Extract the [X, Y] coordinate from the center of the cell holding the provided text.  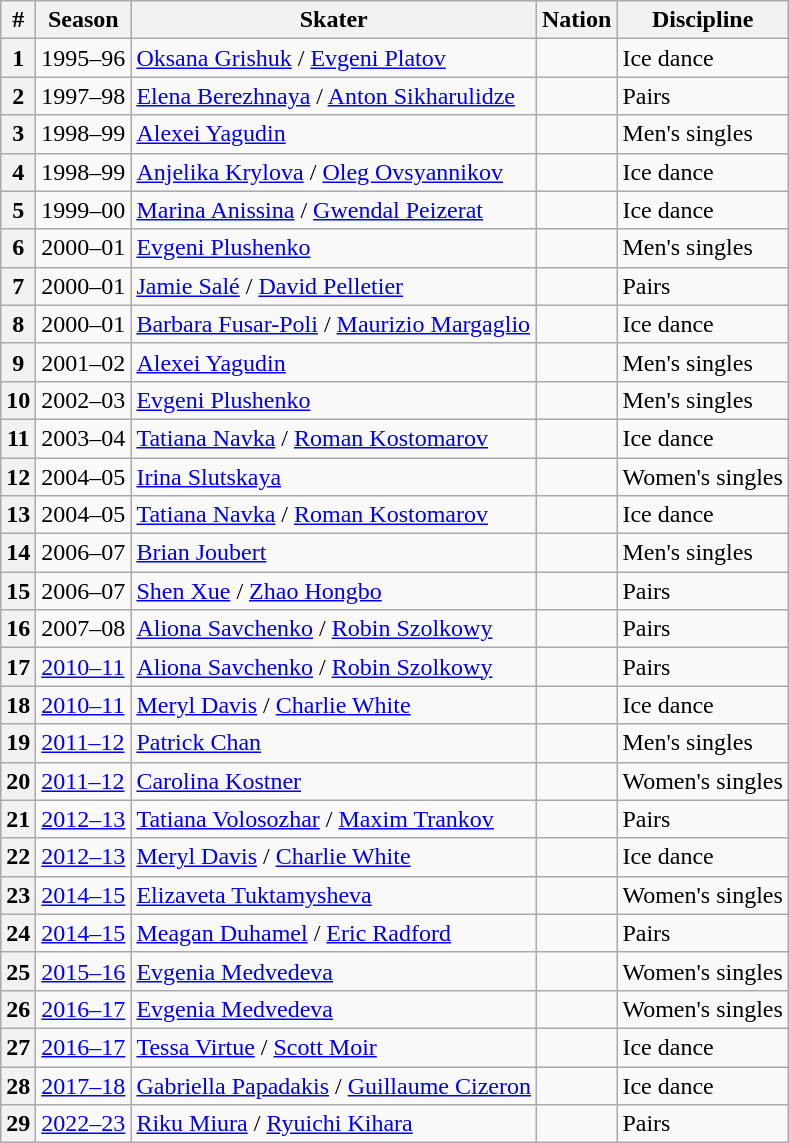
2002–03 [84, 400]
Oksana Grishuk / Evgeni Platov [334, 58]
Tatiana Volosozhar / Maxim Trankov [334, 819]
14 [18, 553]
6 [18, 248]
2 [18, 96]
3 [18, 134]
18 [18, 705]
2017–18 [84, 1085]
29 [18, 1124]
26 [18, 1009]
19 [18, 743]
2015–16 [84, 971]
Shen Xue / Zhao Hongbo [334, 591]
22 [18, 857]
2022–23 [84, 1124]
9 [18, 362]
7 [18, 286]
15 [18, 591]
23 [18, 895]
16 [18, 629]
Elizaveta Tuktamysheva [334, 895]
Tessa Virtue / Scott Moir [334, 1047]
5 [18, 210]
Anjelika Krylova / Oleg Ovsyannikov [334, 172]
27 [18, 1047]
Brian Joubert [334, 553]
1999–00 [84, 210]
Barbara Fusar-Poli / Maurizio Margaglio [334, 324]
Gabriella Papadakis / Guillaume Cizeron [334, 1085]
Nation [577, 20]
Season [84, 20]
Irina Slutskaya [334, 477]
1 [18, 58]
13 [18, 515]
2003–04 [84, 438]
17 [18, 667]
10 [18, 400]
25 [18, 971]
Marina Anissina / Gwendal Peizerat [334, 210]
8 [18, 324]
Jamie Salé / David Pelletier [334, 286]
12 [18, 477]
Elena Berezhnaya / Anton Sikharulidze [334, 96]
Meagan Duhamel / Eric Radford [334, 933]
Patrick Chan [334, 743]
2001–02 [84, 362]
Skater [334, 20]
24 [18, 933]
1995–96 [84, 58]
# [18, 20]
Riku Miura / Ryuichi Kihara [334, 1124]
21 [18, 819]
4 [18, 172]
11 [18, 438]
Discipline [702, 20]
28 [18, 1085]
Carolina Kostner [334, 781]
1997–98 [84, 96]
2007–08 [84, 629]
20 [18, 781]
